Pinpoint the cell where the given text exists, returning its [X, Y] midpoint coordinate. 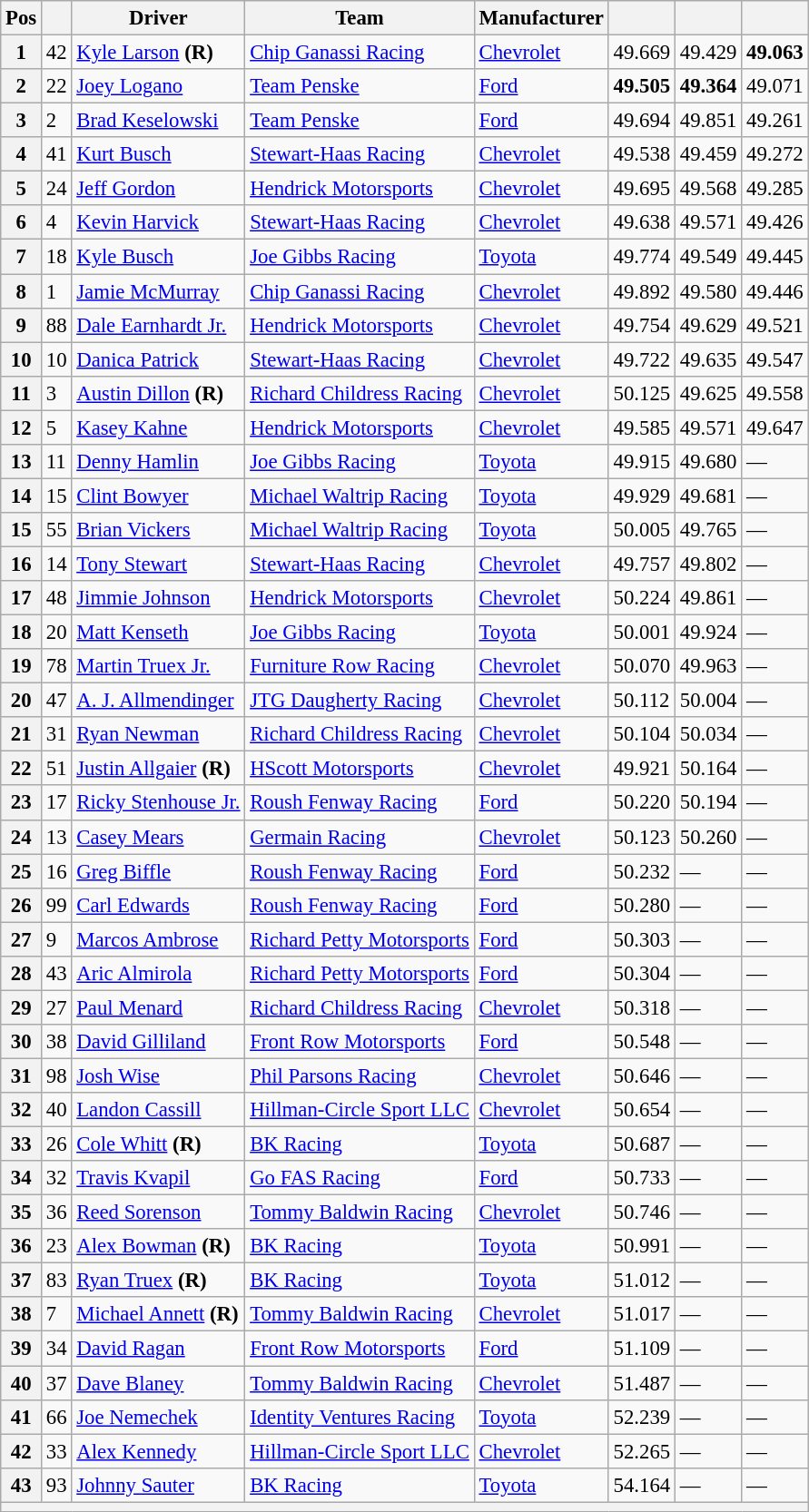
48 [56, 598]
50.318 [641, 1007]
50.224 [641, 598]
99 [56, 905]
Brian Vickers [158, 530]
49.924 [708, 633]
49.757 [641, 564]
50.112 [641, 701]
Go FAS Racing [360, 1178]
49.669 [641, 53]
50.733 [641, 1178]
Pos [22, 18]
49.505 [641, 86]
50.034 [708, 734]
49.765 [708, 530]
HScott Motorsports [360, 769]
David Gilliland [158, 1042]
Travis Kvapil [158, 1178]
David Ragan [158, 1349]
49.694 [641, 121]
Phil Parsons Racing [360, 1075]
78 [56, 666]
Matt Kenseth [158, 633]
29 [22, 1007]
49.680 [708, 462]
Cole Whitt (R) [158, 1144]
50.260 [708, 837]
49.695 [641, 189]
Kyle Busch [158, 257]
50.746 [641, 1213]
49.429 [708, 53]
50.654 [641, 1110]
49.459 [708, 154]
Joe Nemechek [158, 1417]
49.071 [775, 86]
50.687 [641, 1144]
28 [22, 974]
49.063 [775, 53]
88 [56, 325]
49.929 [641, 496]
Brad Keselowski [158, 121]
50.104 [641, 734]
49.426 [775, 222]
52.265 [641, 1451]
Alex Bowman (R) [158, 1246]
Michael Annett (R) [158, 1315]
49.861 [708, 598]
Denny Hamlin [158, 462]
Tony Stewart [158, 564]
Greg Biffle [158, 871]
Kasey Kahne [158, 427]
Jeff Gordon [158, 189]
93 [56, 1485]
Kyle Larson (R) [158, 53]
6 [22, 222]
21 [22, 734]
Ryan Truex (R) [158, 1281]
Ricky Stenhouse Jr. [158, 803]
49.774 [641, 257]
49.364 [708, 86]
Johnny Sauter [158, 1485]
49.521 [775, 325]
49.538 [641, 154]
49.445 [775, 257]
A. J. Allmendinger [158, 701]
Josh Wise [158, 1075]
50.194 [708, 803]
51 [56, 769]
49.625 [708, 393]
49.802 [708, 564]
49.647 [775, 427]
49.446 [775, 291]
49.629 [708, 325]
49.921 [641, 769]
49.580 [708, 291]
Casey Mears [158, 837]
Austin Dillon (R) [158, 393]
39 [22, 1349]
Furniture Row Racing [360, 666]
83 [56, 1281]
49.722 [641, 359]
49.272 [775, 154]
19 [22, 666]
49.568 [708, 189]
Paul Menard [158, 1007]
Alex Kennedy [158, 1451]
49.547 [775, 359]
Identity Ventures Racing [360, 1417]
Reed Sorenson [158, 1213]
66 [56, 1417]
Team [360, 18]
50.004 [708, 701]
49.585 [641, 427]
49.261 [775, 121]
49.963 [708, 666]
54.164 [641, 1485]
50.991 [641, 1246]
Kevin Harvick [158, 222]
Driver [158, 18]
50.005 [641, 530]
Clint Bowyer [158, 496]
47 [56, 701]
Aric Almirola [158, 974]
50.001 [641, 633]
51.012 [641, 1281]
Ryan Newman [158, 734]
Justin Allgaier (R) [158, 769]
49.549 [708, 257]
Dave Blaney [158, 1383]
Germain Racing [360, 837]
Martin Truex Jr. [158, 666]
Manufacturer [541, 18]
50.220 [641, 803]
49.915 [641, 462]
Dale Earnhardt Jr. [158, 325]
Joey Logano [158, 86]
55 [56, 530]
49.851 [708, 121]
49.754 [641, 325]
50.548 [641, 1042]
50.123 [641, 837]
Carl Edwards [158, 905]
50.164 [708, 769]
8 [22, 291]
50.303 [641, 939]
35 [22, 1213]
JTG Daugherty Racing [360, 701]
49.638 [641, 222]
51.487 [641, 1383]
30 [22, 1042]
51.017 [641, 1315]
Danica Patrick [158, 359]
50.304 [641, 974]
Marcos Ambrose [158, 939]
50.232 [641, 871]
49.285 [775, 189]
25 [22, 871]
50.280 [641, 905]
Kurt Busch [158, 154]
50.070 [641, 666]
49.558 [775, 393]
Landon Cassill [158, 1110]
52.239 [641, 1417]
49.635 [708, 359]
51.109 [641, 1349]
49.892 [641, 291]
50.646 [641, 1075]
Jamie McMurray [158, 291]
50.125 [641, 393]
12 [22, 427]
98 [56, 1075]
Jimmie Johnson [158, 598]
49.681 [708, 496]
